From the cell containing the given text, extract its center point as (X, Y) coordinate. 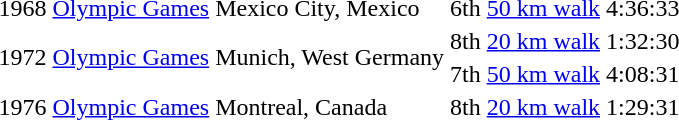
50 km walk (543, 74)
8th (466, 41)
Olympic Games (131, 58)
7th (466, 74)
20 km walk (543, 41)
Munich, West Germany (330, 58)
